Locate the cell with the specified text and output its (x, y) center coordinate. 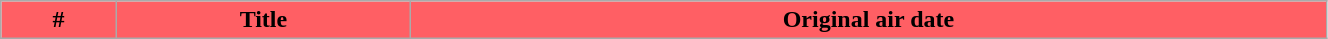
Original air date (868, 20)
# (59, 20)
Title (263, 20)
